Determine the [X, Y] coordinate at the center of the cell enclosing the given text.  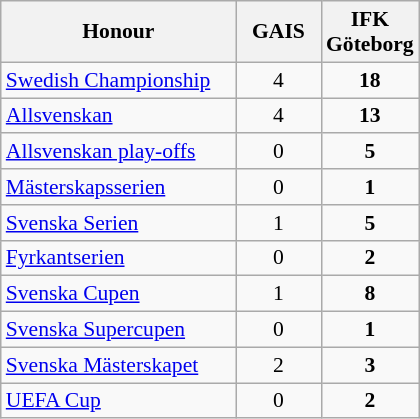
Svenska Supercupen [118, 330]
Allsvenskan [118, 116]
GAIS [278, 32]
18 [370, 80]
Allsvenskan play-offs [118, 152]
Fyrkantserien [118, 258]
Svenska Serien [118, 223]
Swedish Championship [118, 80]
Svenska Mästerskapet [118, 365]
Honour [118, 32]
Svenska Cupen [118, 294]
3 [370, 365]
8 [370, 294]
IFK Göteborg [370, 32]
Mästerskapsserien [118, 187]
13 [370, 116]
UEFA Cup [118, 401]
